Output the (X, Y) coordinate of the center of the cell containing the given text.  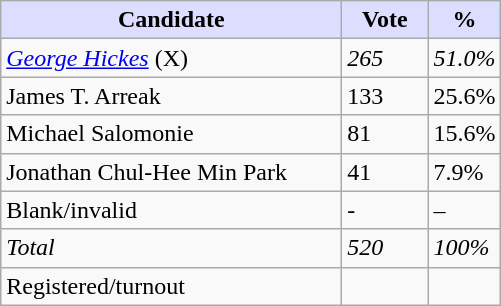
Jonathan Chul-Hee Min Park (172, 172)
Michael Salomonie (172, 134)
George Hickes (X) (172, 58)
41 (385, 172)
15.6% (464, 134)
100% (464, 248)
133 (385, 96)
51.0% (464, 58)
% (464, 20)
James T. Arreak (172, 96)
Registered/turnout (172, 286)
- (385, 210)
81 (385, 134)
25.6% (464, 96)
– (464, 210)
520 (385, 248)
Total (172, 248)
265 (385, 58)
Vote (385, 20)
Candidate (172, 20)
7.9% (464, 172)
Blank/invalid (172, 210)
